Return the (X, Y) coordinate for the center point of the cell that contains the specified text.  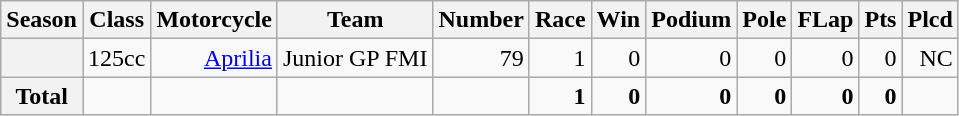
Junior GP FMI (355, 58)
Pole (764, 20)
79 (481, 58)
125cc (116, 58)
FLap (826, 20)
Win (618, 20)
Total (42, 96)
Motorcycle (214, 20)
Race (560, 20)
Season (42, 20)
Plcd (930, 20)
Pts (880, 20)
Team (355, 20)
Aprilia (214, 58)
Class (116, 20)
Podium (692, 20)
NC (930, 58)
Number (481, 20)
